Identify which cell holds the provided text, then report its (X, Y) central coordinate. 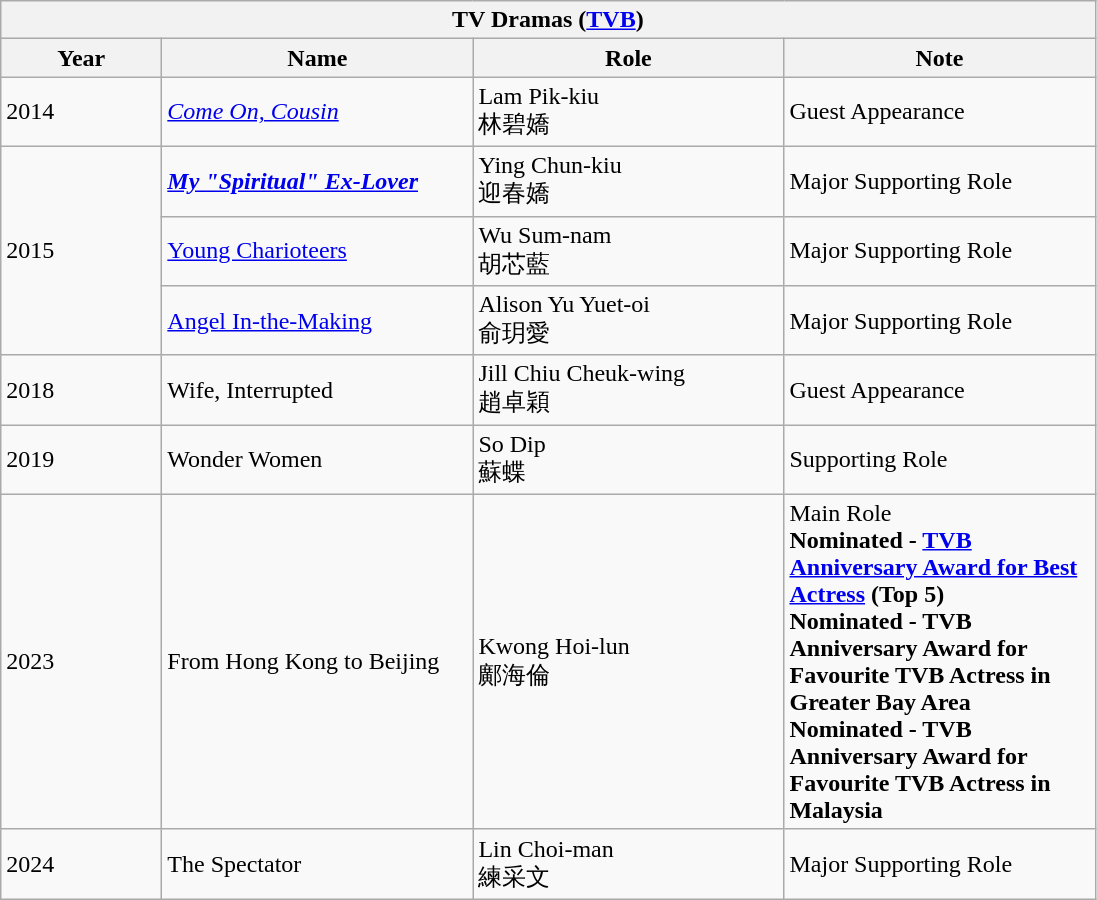
From Hong Kong to Beijing (318, 662)
Jill Chiu Cheuk-wing 趙卓穎 (628, 390)
Role (628, 58)
My "Spiritual" Ex-Lover (318, 181)
TV Dramas (TVB) (548, 20)
Supporting Role (940, 460)
Lam Pik-kiu 林碧嬌 (628, 112)
2019 (82, 460)
Come On, Cousin (318, 112)
2015 (82, 250)
Alison Yu Yuet-oi 俞玥愛 (628, 321)
Wonder Women (318, 460)
Wu Sum-nam 胡芯藍 (628, 251)
2023 (82, 662)
Angel In-the-Making (318, 321)
2018 (82, 390)
2024 (82, 864)
The Spectator (318, 864)
Kwong Hoi-lun 鄺海倫 (628, 662)
Lin Choi-man 練采文 (628, 864)
2014 (82, 112)
Young Charioteers (318, 251)
So Dip 蘇蝶 (628, 460)
Name (318, 58)
Year (82, 58)
Ying Chun-kiu 迎春嬌 (628, 181)
Wife, Interrupted (318, 390)
Note (940, 58)
